Identify which cell holds the provided text, then report its (x, y) central coordinate. 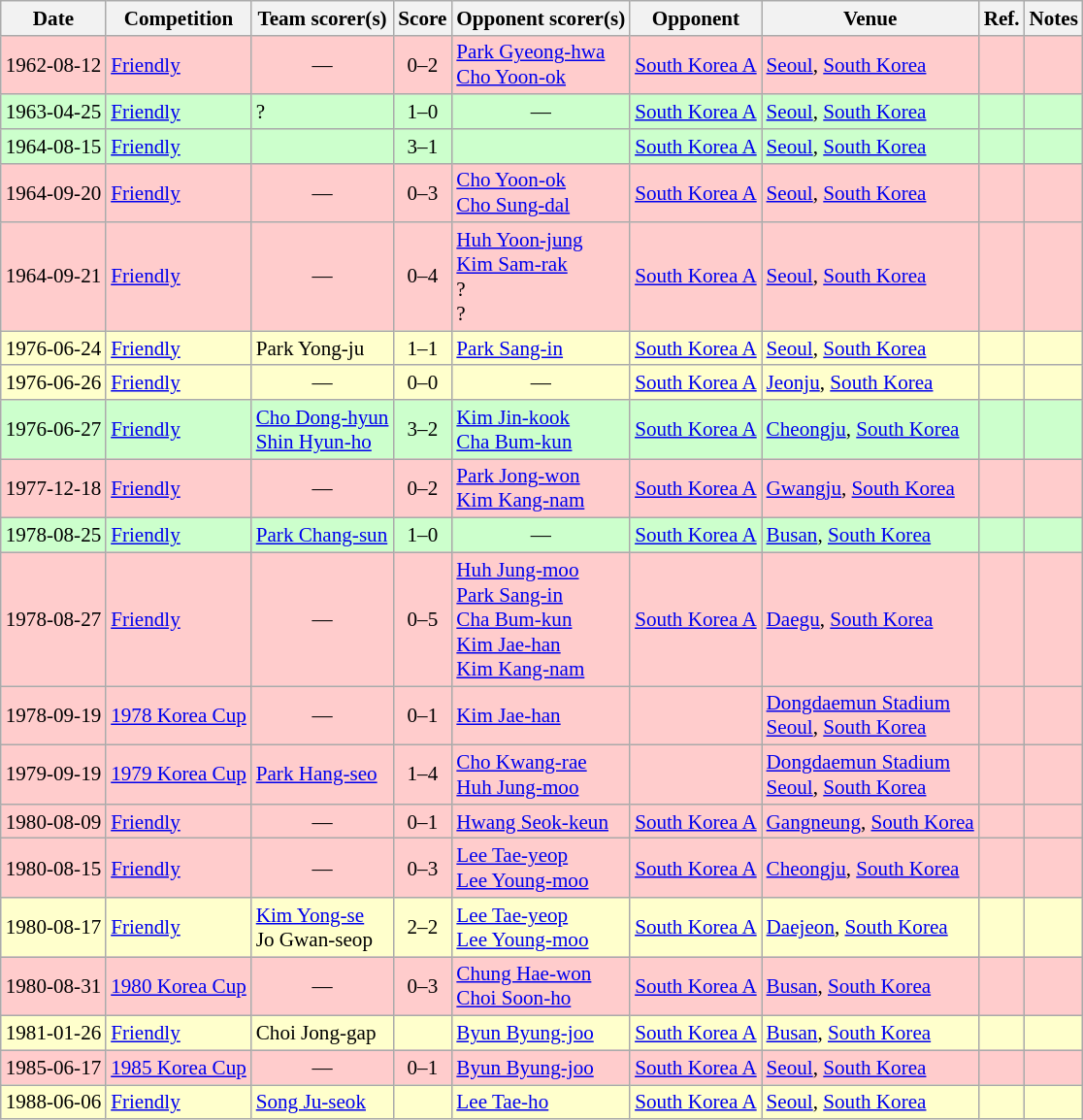
3–1 (422, 146)
1980-08-09 (53, 821)
Gangneung, South Korea (870, 821)
1976-06-24 (53, 347)
Opponent scorer(s) (541, 17)
1962-08-12 (53, 64)
Park Gyeong-hwa Cho Yoon-ok (541, 64)
? (322, 111)
3–2 (422, 429)
1978-09-19 (53, 716)
1964-09-20 (53, 192)
Cho Kwang-rae Huh Jung-moo (541, 774)
Chung Hae-won Choi Soon-ho (541, 986)
1–4 (422, 774)
Daejeon, South Korea (870, 928)
0–5 (422, 619)
1976-06-27 (53, 429)
Park Sang-in (541, 347)
1978-08-27 (53, 619)
Kim Yong-se Jo Gwan-seop (322, 928)
1976-06-26 (53, 382)
Date (53, 17)
1985-06-17 (53, 1068)
0–4 (422, 277)
Song Ju-seok (322, 1103)
1978 Korea Cup (179, 716)
Notes (1054, 17)
Park Jong-won Kim Kang-nam (541, 489)
Cho Yoon-ok Cho Sung-dal (541, 192)
Huh Jung-moo Park Sang-in Cha Bum-kun Kim Jae-han Kim Kang-nam (541, 619)
Park Yong-ju (322, 347)
1977-12-18 (53, 489)
Score (422, 17)
2–2 (422, 928)
1964-09-21 (53, 277)
1980 Korea Cup (179, 986)
1964-08-15 (53, 146)
Park Hang-seo (322, 774)
Ref. (1001, 17)
Lee Tae-ho (541, 1103)
1–1 (422, 347)
Park Chang-sun (322, 536)
1988-06-06 (53, 1103)
Jeonju, South Korea (870, 382)
1978-08-25 (53, 536)
1963-04-25 (53, 111)
Choi Jong-gap (322, 1033)
1985 Korea Cup (179, 1068)
1980-08-15 (53, 868)
1979-09-19 (53, 774)
Venue (870, 17)
Kim Jae-han (541, 716)
Opponent (695, 17)
Team scorer(s) (322, 17)
Cho Dong-hyun Shin Hyun-ho (322, 429)
Gwangju, South Korea (870, 489)
0–0 (422, 382)
Hwang Seok-keun (541, 821)
Competition (179, 17)
Daegu, South Korea (870, 619)
1979 Korea Cup (179, 774)
Huh Yoon-jung Kim Sam-rak ? ? (541, 277)
1980-08-31 (53, 986)
1981-01-26 (53, 1033)
Kim Jin-kook Cha Bum-kun (541, 429)
1980-08-17 (53, 928)
